Scan for the cell matching the given text and deliver its [X, Y] coordinate at center. 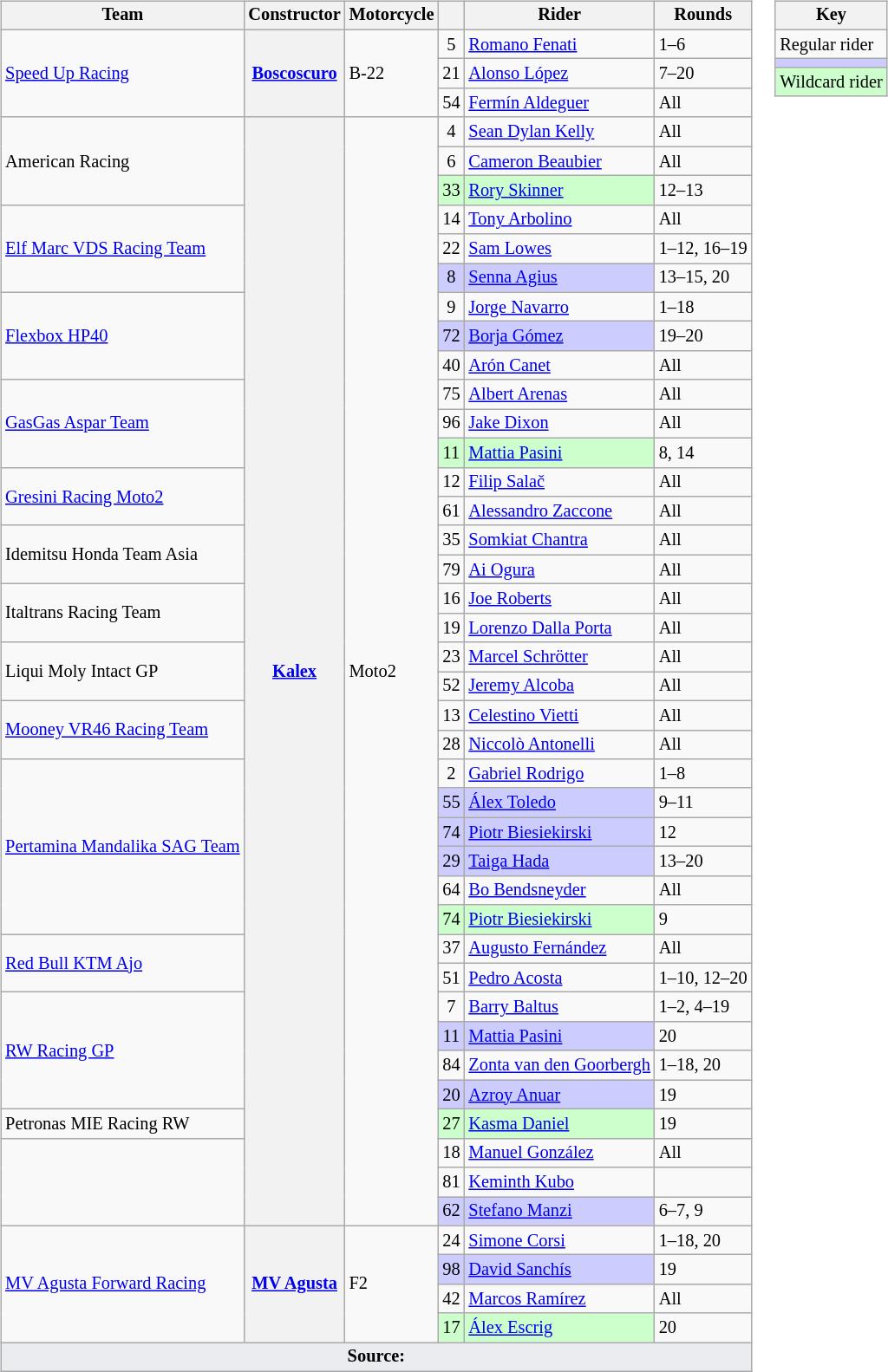
Álex Escrig [558, 1328]
Jeremy Alcoba [558, 686]
Barry Baltus [558, 1007]
Mooney VR46 Racing Team [122, 730]
96 [451, 424]
27 [451, 1124]
54 [451, 103]
24 [451, 1240]
Flexbox HP40 [122, 336]
18 [451, 1153]
Joe Roberts [558, 599]
64 [451, 890]
22 [451, 249]
Bo Bendsneyder [558, 890]
17 [451, 1328]
Pedro Acosta [558, 978]
1–18 [703, 307]
4 [451, 132]
Filip Salač [558, 482]
75 [451, 394]
Alonso López [558, 74]
Italtrans Racing Team [122, 614]
Marcel Schrötter [558, 657]
13–20 [703, 862]
21 [451, 74]
Celestino Vietti [558, 715]
1–6 [703, 44]
23 [451, 657]
79 [451, 569]
Jorge Navarro [558, 307]
F2 [392, 1284]
Jake Dixon [558, 424]
Sean Dylan Kelly [558, 132]
Red Bull KTM Ajo [122, 964]
Alessandro Zaccone [558, 511]
Gabriel Rodrigo [558, 774]
Romano Fenati [558, 44]
Sam Lowes [558, 249]
28 [451, 745]
Rider [558, 16]
Constructor [294, 16]
Somkiat Chantra [558, 540]
35 [451, 540]
Arón Canet [558, 366]
8 [451, 278]
Álex Toledo [558, 803]
Wildcard rider [831, 82]
5 [451, 44]
David Sanchís [558, 1270]
American Racing [122, 161]
Gresini Racing Moto2 [122, 496]
62 [451, 1212]
13–15, 20 [703, 278]
61 [451, 511]
1–12, 16–19 [703, 249]
Kasma Daniel [558, 1124]
Keminth Kubo [558, 1182]
81 [451, 1182]
6–7, 9 [703, 1212]
Marcos Ramírez [558, 1299]
6 [451, 161]
Speed Up Racing [122, 73]
Fermín Aldeguer [558, 103]
52 [451, 686]
Idemitsu Honda Team Asia [122, 555]
Elf Marc VDS Racing Team [122, 248]
Simone Corsi [558, 1240]
Regular rider [831, 44]
55 [451, 803]
1–2, 4–19 [703, 1007]
Team [122, 16]
33 [451, 191]
MV Agusta Forward Racing [122, 1284]
Petronas MIE Racing RW [122, 1124]
1–10, 12–20 [703, 978]
8, 14 [703, 452]
19–20 [703, 336]
2 [451, 774]
Liqui Moly Intact GP [122, 671]
1–8 [703, 774]
GasGas Aspar Team [122, 423]
B-22 [392, 73]
Boscoscuro [294, 73]
16 [451, 599]
Stefano Manzi [558, 1212]
Lorenzo Dalla Porta [558, 627]
7–20 [703, 74]
51 [451, 978]
12–13 [703, 191]
Source: [376, 1357]
Motorcycle [392, 16]
13 [451, 715]
Azroy Anuar [558, 1095]
Key [831, 16]
42 [451, 1299]
MV Agusta [294, 1284]
37 [451, 949]
Pertamina Mandalika SAG Team [122, 847]
Zonta van den Goorbergh [558, 1065]
98 [451, 1270]
Manuel González [558, 1153]
Kalex [294, 671]
14 [451, 219]
Moto2 [392, 671]
72 [451, 336]
40 [451, 366]
Albert Arenas [558, 394]
Augusto Fernández [558, 949]
9–11 [703, 803]
Senna Agius [558, 278]
Rory Skinner [558, 191]
Ai Ogura [558, 569]
Cameron Beaubier [558, 161]
84 [451, 1065]
Tony Arbolino [558, 219]
RW Racing GP [122, 1050]
29 [451, 862]
Taiga Hada [558, 862]
Niccolò Antonelli [558, 745]
Borja Gómez [558, 336]
7 [451, 1007]
Rounds [703, 16]
